Scan for the cell matching the given text and deliver its (X, Y) coordinate at center. 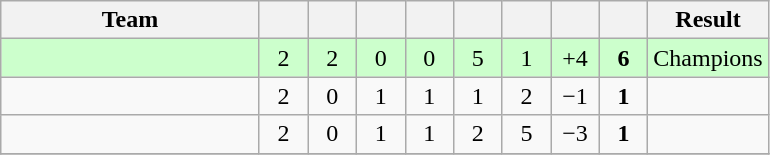
Result (708, 20)
6 (624, 58)
−1 (576, 96)
−3 (576, 134)
Team (130, 20)
+4 (576, 58)
Champions (708, 58)
